Search for the cell housing the specified text and yield its [x, y] center coordinate. 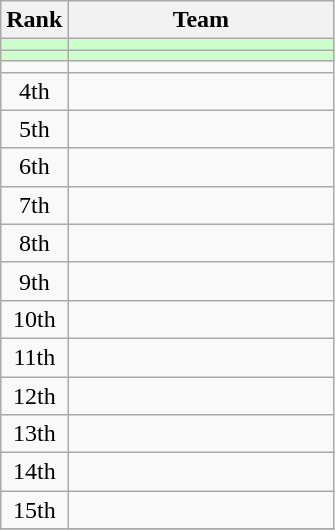
5th [34, 129]
13th [34, 434]
8th [34, 243]
Team [201, 20]
7th [34, 205]
14th [34, 472]
12th [34, 395]
Rank [34, 20]
6th [34, 167]
10th [34, 319]
11th [34, 357]
9th [34, 281]
15th [34, 510]
4th [34, 91]
